Output the (x, y) coordinate of the center of the cell containing the given text.  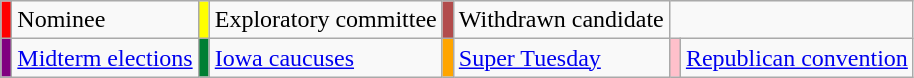
Exploratory committee (326, 20)
Republican convention (796, 58)
Iowa caucuses (326, 58)
Super Tuesday (561, 58)
Nominee (105, 20)
Withdrawn candidate (561, 20)
Midterm elections (105, 58)
